Search for the cell housing the specified text and yield its (x, y) center coordinate. 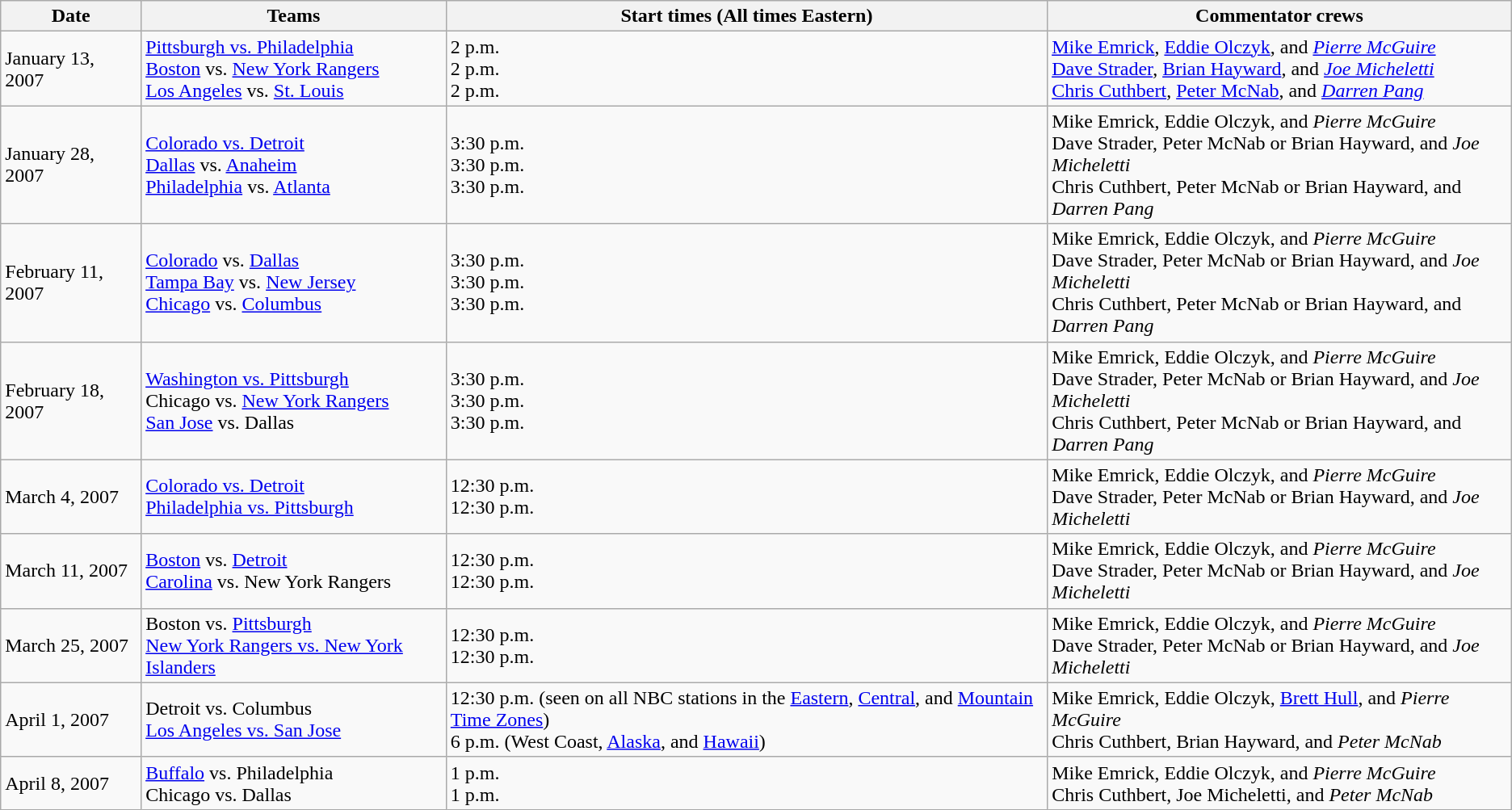
1 p.m.1 p.m. (746, 783)
January 28, 2007 (71, 165)
Mike Emrick, Eddie Olczyk, Brett Hull, and Pierre McGuireChris Cuthbert, Brian Hayward, and Peter McNab (1279, 720)
Mike Emrick, Eddie Olczyk, and Pierre McGuireDave Strader, Brian Hayward, and Joe MichelettiChris Cuthbert, Peter McNab, and Darren Pang (1279, 69)
March 25, 2007 (71, 645)
Pittsburgh vs. PhiladelphiaBoston vs. New York RangersLos Angeles vs. St. Louis (294, 69)
February 18, 2007 (71, 401)
12:30 p.m. (seen on all NBC stations in the Eastern, Central, and Mountain Time Zones)6 p.m. (West Coast, Alaska, and Hawaii) (746, 720)
Commentator crews (1279, 16)
Buffalo vs. PhiladelphiaChicago vs. Dallas (294, 783)
January 13, 2007 (71, 69)
2 p.m.2 p.m.2 p.m. (746, 69)
March 11, 2007 (71, 571)
Start times (All times Eastern) (746, 16)
Washington vs. PittsburghChicago vs. New York RangersSan Jose vs. Dallas (294, 401)
April 1, 2007 (71, 720)
Colorado vs. DetroitDallas vs. AnaheimPhiladelphia vs. Atlanta (294, 165)
April 8, 2007 (71, 783)
February 11, 2007 (71, 283)
Boston vs. PittsburghNew York Rangers vs. New York Islanders (294, 645)
March 4, 2007 (71, 497)
Teams (294, 16)
Colorado vs. DallasTampa Bay vs. New JerseyChicago vs. Columbus (294, 283)
Mike Emrick, Eddie Olczyk, and Pierre McGuireChris Cuthbert, Joe Micheletti, and Peter McNab (1279, 783)
Detroit vs. ColumbusLos Angeles vs. San Jose (294, 720)
Colorado vs. DetroitPhiladelphia vs. Pittsburgh (294, 497)
Boston vs. DetroitCarolina vs. New York Rangers (294, 571)
Date (71, 16)
